Determine the (X, Y) coordinate at the center of the cell enclosing the given text.  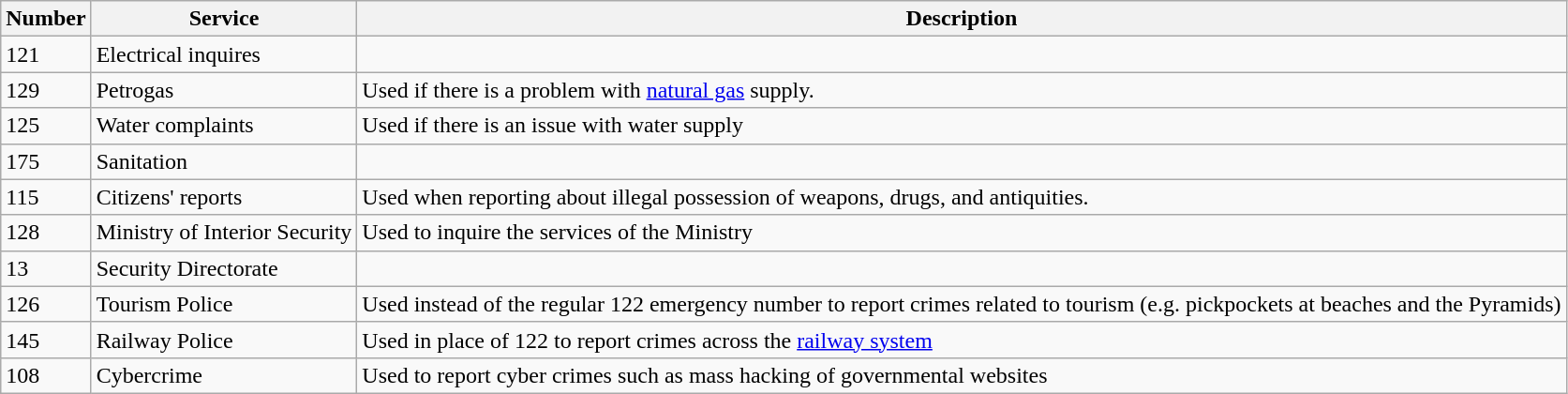
126 (46, 304)
Security Directorate (224, 268)
Petrogas (224, 90)
121 (46, 54)
129 (46, 90)
Used to inquire the services of the Ministry (962, 233)
Service (224, 19)
Water complaints (224, 126)
Number (46, 19)
Railway Police (224, 340)
Used when reporting about illegal possession of weapons, drugs, and antiquities. (962, 197)
Ministry of Interior Security (224, 233)
125 (46, 126)
128 (46, 233)
175 (46, 161)
145 (46, 340)
13 (46, 268)
Citizens' reports (224, 197)
Used to report cyber crimes such as mass hacking of governmental websites (962, 375)
Used if there is a problem with natural gas supply. (962, 90)
108 (46, 375)
Description (962, 19)
Used in place of 122 to report crimes across the railway system (962, 340)
Used if there is an issue with water supply (962, 126)
Used instead of the regular 122 emergency number to report crimes related to tourism (e.g. pickpockets at beaches and the Pyramids) (962, 304)
Electrical inquires (224, 54)
Cybercrime (224, 375)
115 (46, 197)
Sanitation (224, 161)
Tourism Police (224, 304)
